Locate the cell with the specified text and output its [x, y] center coordinate. 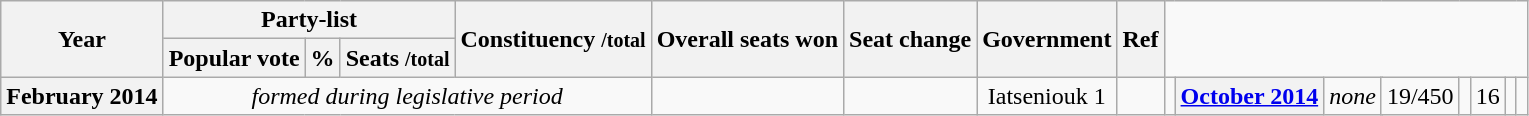
16 [1488, 96]
none [1353, 96]
Overall seats won [747, 39]
formed during legislative period [407, 96]
Iatseniouk 1 [1047, 96]
Seats /total [398, 58]
October 2014 [1250, 96]
Popular vote [234, 58]
Seat change [910, 39]
19/450 [1420, 96]
February 2014 [82, 96]
Party-list [309, 20]
Year [82, 39]
Ref [1140, 39]
Government [1047, 39]
% [322, 58]
Constituency /total [553, 39]
